Identify which cell holds the provided text, then report its [X, Y] central coordinate. 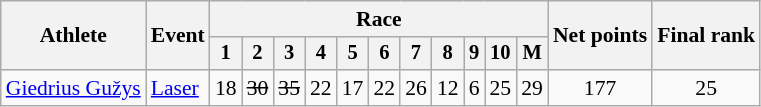
Event [178, 36]
Giedrius Gužys [74, 88]
9 [474, 54]
2 [258, 54]
12 [448, 88]
Race [379, 19]
30 [258, 88]
177 [600, 88]
Athlete [74, 36]
10 [500, 54]
M [532, 54]
17 [353, 88]
Net points [600, 36]
35 [289, 88]
Laser [178, 88]
8 [448, 54]
1 [226, 54]
7 [416, 54]
26 [416, 88]
18 [226, 88]
Final rank [706, 36]
5 [353, 54]
4 [321, 54]
3 [289, 54]
29 [532, 88]
